Return the [x, y] coordinate for the center point of the cell that contains the specified text.  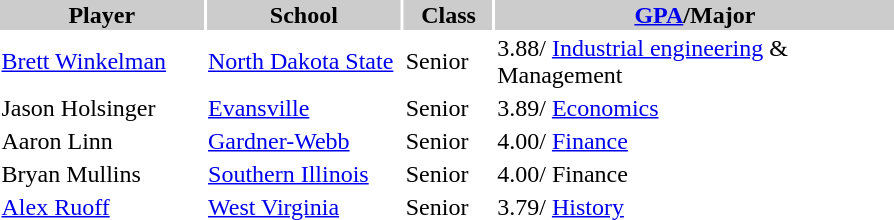
Evansville [304, 108]
Aaron Linn [102, 141]
GPA/Major [695, 15]
Player [102, 15]
Bryan Mullins [102, 174]
Class [448, 15]
Southern Illinois [304, 174]
Brett Winkelman [102, 62]
School [304, 15]
Gardner-Webb [304, 141]
Jason Holsinger [102, 108]
3.88/ Industrial engineering & Management [695, 62]
North Dakota State [304, 62]
3.89/ Economics [695, 108]
